Pinpoint the cell where the given text exists, returning its [X, Y] midpoint coordinate. 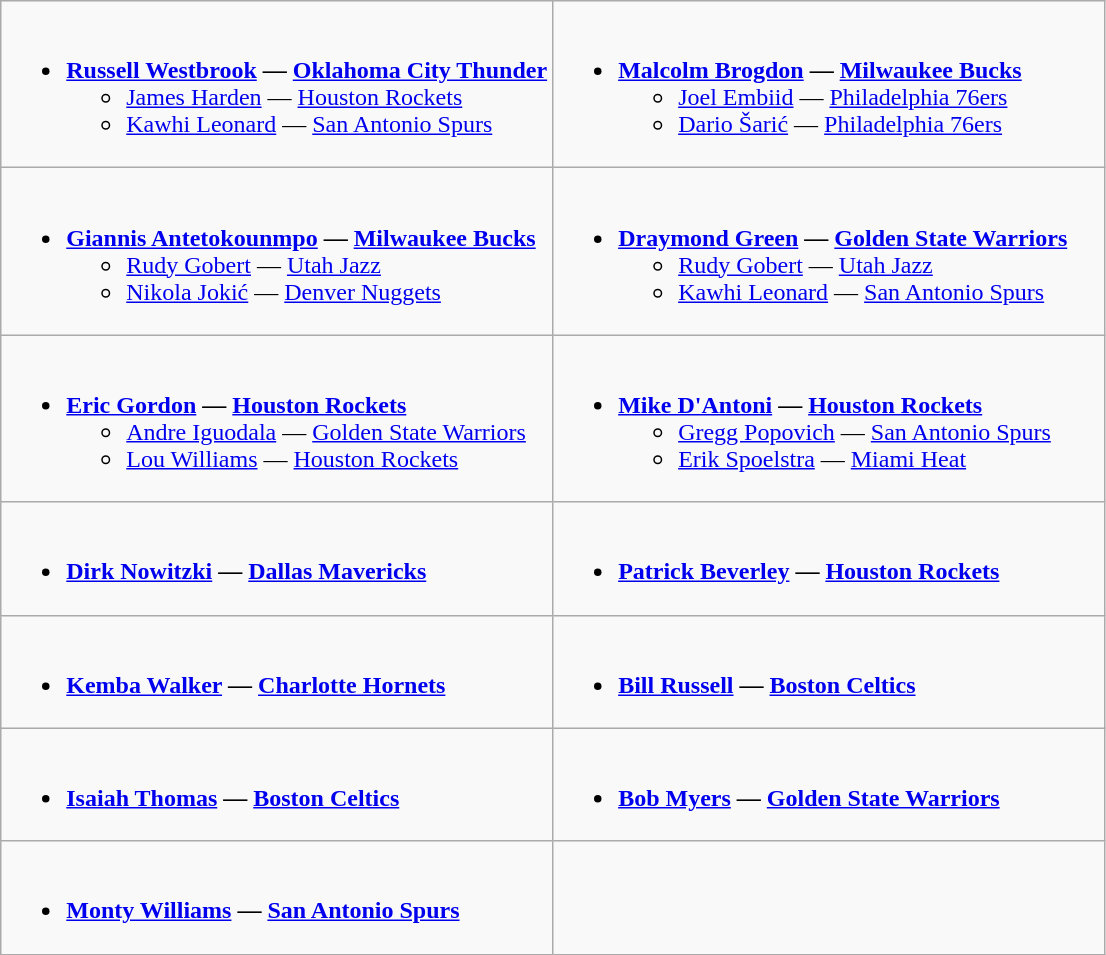
Giannis Antetokounmpo — Milwaukee BucksRudy Gobert — Utah JazzNikola Jokić — Denver Nuggets [277, 252]
Monty Williams — San Antonio Spurs [277, 898]
Draymond Green — Golden State WarriorsRudy Gobert — Utah JazzKawhi Leonard — San Antonio Spurs [829, 252]
Kemba Walker — Charlotte Hornets [277, 672]
Patrick Beverley — Houston Rockets [829, 558]
Russell Westbrook — Oklahoma City Thunder James Harden — Houston RocketsKawhi Leonard — San Antonio Spurs [277, 84]
Isaiah Thomas — Boston Celtics [277, 784]
Mike D'Antoni — Houston RocketsGregg Popovich — San Antonio SpursErik Spoelstra — Miami Heat [829, 418]
Bob Myers — Golden State Warriors [829, 784]
Malcolm Brogdon — Milwaukee BucksJoel Embiid — Philadelphia 76ersDario Šarić — Philadelphia 76ers [829, 84]
Dirk Nowitzki — Dallas Mavericks [277, 558]
Eric Gordon — Houston RocketsAndre Iguodala — Golden State WarriorsLou Williams — Houston Rockets [277, 418]
Bill Russell — Boston Celtics [829, 672]
